Return [X, Y] of the center of cell containing provided text 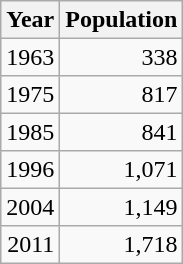
1985 [30, 132]
2011 [30, 244]
1,149 [122, 206]
1975 [30, 94]
Population [122, 20]
841 [122, 132]
2004 [30, 206]
1963 [30, 56]
338 [122, 56]
1,071 [122, 170]
1,718 [122, 244]
Year [30, 20]
1996 [30, 170]
817 [122, 94]
